Provide the (x, y) coordinate of the cell's center where the given text is located.  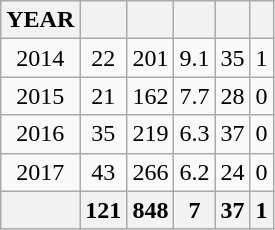
22 (104, 58)
6.3 (194, 134)
7.7 (194, 96)
28 (232, 96)
2014 (40, 58)
7 (194, 210)
219 (150, 134)
YEAR (40, 20)
6.2 (194, 172)
24 (232, 172)
201 (150, 58)
266 (150, 172)
162 (150, 96)
9.1 (194, 58)
2017 (40, 172)
2016 (40, 134)
43 (104, 172)
848 (150, 210)
21 (104, 96)
2015 (40, 96)
121 (104, 210)
